Scan for the cell matching the given text and deliver its [X, Y] coordinate at center. 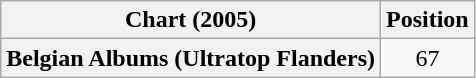
Chart (2005) [191, 20]
67 [428, 58]
Belgian Albums (Ultratop Flanders) [191, 58]
Position [428, 20]
